Search for the cell housing the specified text and yield its (X, Y) center coordinate. 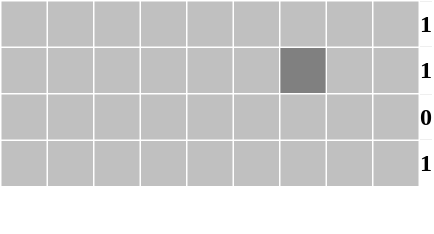
0 (426, 116)
